Detect which cell encompasses the target text, then output its (x, y) center coordinate. 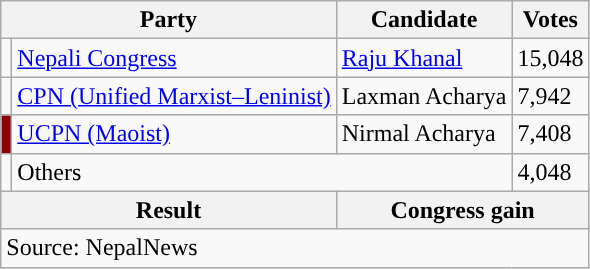
Others (262, 172)
Source: NepalNews (295, 248)
7,942 (550, 96)
Result (168, 210)
UCPN (Maoist) (174, 134)
Nepali Congress (174, 58)
7,408 (550, 134)
4,048 (550, 172)
Votes (550, 20)
Party (168, 20)
Raju Khanal (424, 58)
Nirmal Acharya (424, 134)
CPN (Unified Marxist–Leninist) (174, 96)
15,048 (550, 58)
Congress gain (462, 210)
Candidate (424, 20)
Laxman Acharya (424, 96)
